Scan for the cell matching the given text and deliver its [X, Y] coordinate at center. 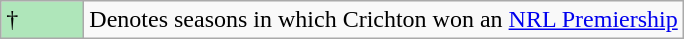
Denotes seasons in which Crichton won an NRL Premiership [384, 20]
† [42, 20]
